Detect which cell encompasses the target text, then output its (x, y) center coordinate. 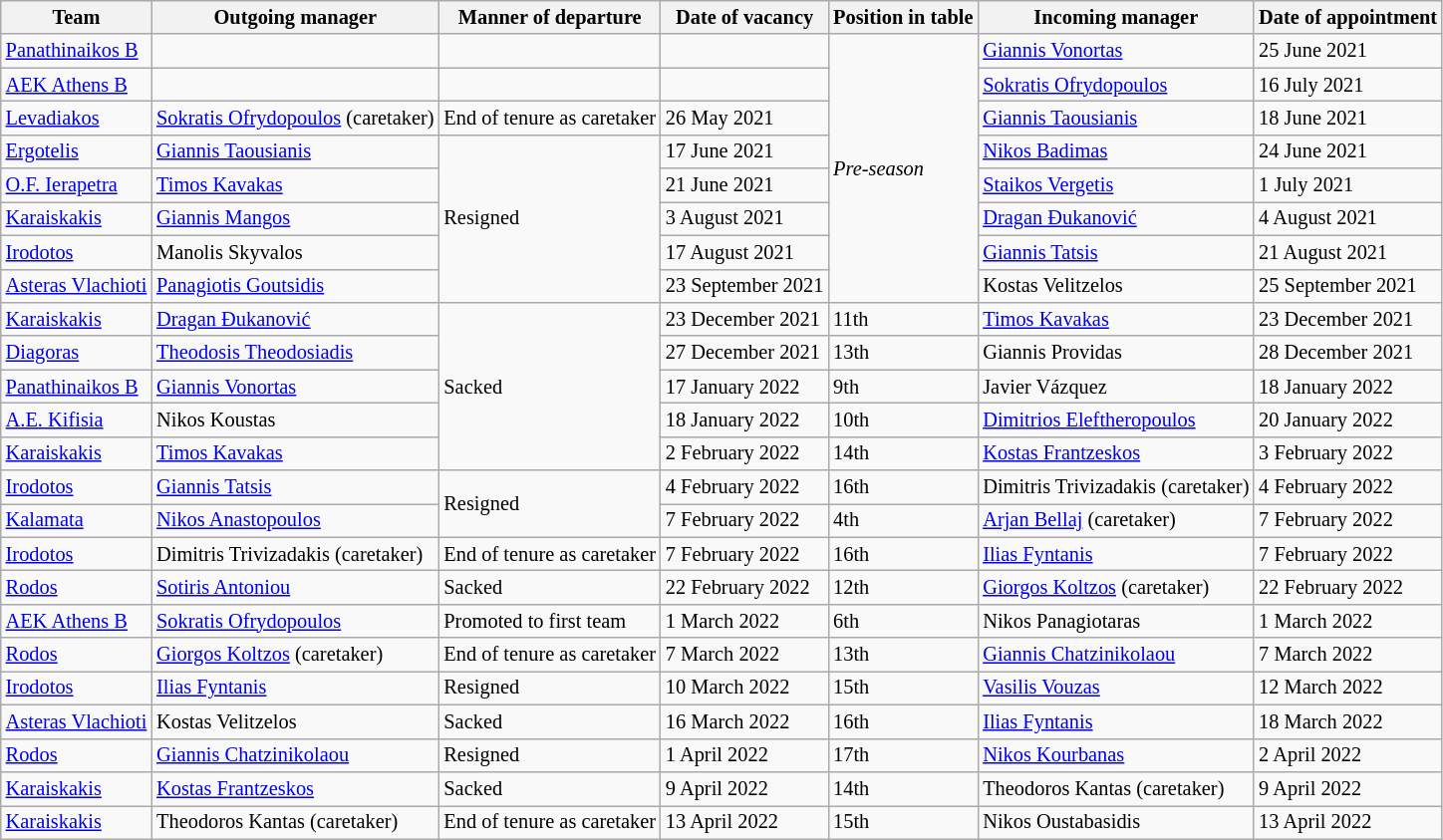
Panagiotis Goutsidis (295, 286)
Sokratis Ofrydopoulos (caretaker) (295, 118)
Dimitrios Eleftheropoulos (1116, 420)
Nikos Panagiotaras (1116, 621)
Manner of departure (550, 17)
Team (76, 17)
12 March 2022 (1347, 688)
21 June 2021 (744, 185)
10 March 2022 (744, 688)
Theodosis Theodosiadis (295, 353)
21 August 2021 (1347, 252)
Incoming manager (1116, 17)
12th (903, 587)
2 February 2022 (744, 453)
16 July 2021 (1347, 85)
Ergotelis (76, 151)
23 September 2021 (744, 286)
16 March 2022 (744, 721)
28 December 2021 (1347, 353)
Diagoras (76, 353)
Position in table (903, 17)
Date of appointment (1347, 17)
Outgoing manager (295, 17)
Manolis Skyvalos (295, 252)
18 June 2021 (1347, 118)
Giannis Providas (1116, 353)
17 August 2021 (744, 252)
25 September 2021 (1347, 286)
24 June 2021 (1347, 151)
6th (903, 621)
Vasilis Vouzas (1116, 688)
1 July 2021 (1347, 185)
Promoted to first team (550, 621)
9th (903, 387)
10th (903, 420)
Sotiris Antoniou (295, 587)
Kalamata (76, 520)
18 March 2022 (1347, 721)
Nikos Badimas (1116, 151)
Nikos Koustas (295, 420)
20 January 2022 (1347, 420)
A.E. Kifisia (76, 420)
17 January 2022 (744, 387)
Giannis Mangos (295, 218)
Nikos Anastopoulos (295, 520)
4th (903, 520)
2 April 2022 (1347, 755)
Date of vacancy (744, 17)
11th (903, 319)
Nikos Oustabasidis (1116, 822)
17th (903, 755)
O.F. Ierapetra (76, 185)
26 May 2021 (744, 118)
Pre-season (903, 167)
Nikos Kourbanas (1116, 755)
3 February 2022 (1347, 453)
Staikos Vergetis (1116, 185)
3 August 2021 (744, 218)
4 August 2021 (1347, 218)
27 December 2021 (744, 353)
1 April 2022 (744, 755)
Arjan Bellaj (caretaker) (1116, 520)
17 June 2021 (744, 151)
Javier Vázquez (1116, 387)
25 June 2021 (1347, 51)
Levadiakos (76, 118)
